For the text-containing cell, return its midpoint in [x, y] coordinate format. 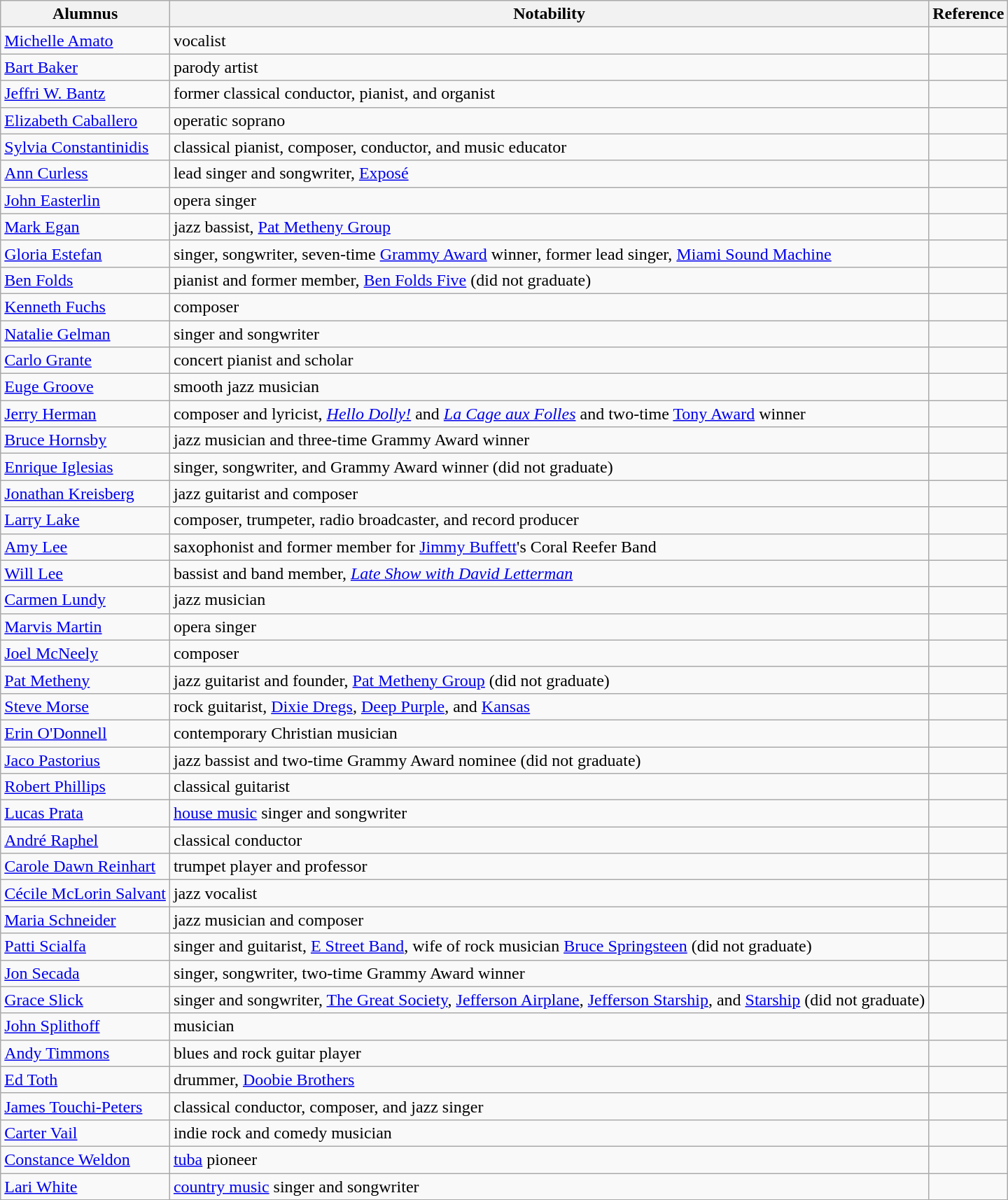
smooth jazz musician [549, 387]
classical conductor, composer, and jazz singer [549, 1106]
jazz musician [549, 600]
John Splithoff [85, 1026]
James Touchi-Peters [85, 1106]
contemporary Christian musician [549, 733]
classical conductor [549, 840]
Notability [549, 14]
jazz bassist, Pat Metheny Group [549, 227]
Reference [969, 14]
Mark Egan [85, 227]
Jerry Herman [85, 414]
operatic soprano [549, 120]
John Easterlin [85, 200]
Natalie Gelman [85, 334]
singer and songwriter, The Great Society, Jefferson Airplane, Jefferson Starship, and Starship (did not graduate) [549, 1000]
Carlo Grante [85, 361]
bassist and band member, Late Show with David Letterman [549, 573]
Pat Metheny [85, 680]
Constance Weldon [85, 1159]
Enrique Iglesias [85, 467]
indie rock and comedy musician [549, 1133]
vocalist [549, 41]
Amy Lee [85, 547]
Bart Baker [85, 67]
Joel McNeely [85, 653]
Jonathan Kreisberg [85, 494]
Ed Toth [85, 1080]
Maria Schneider [85, 920]
Erin O'Donnell [85, 733]
Patti Scialfa [85, 947]
drummer, Doobie Brothers [549, 1080]
Jeffri W. Bantz [85, 94]
Larry Lake [85, 520]
parody artist [549, 67]
singer and guitarist, E Street Band, wife of rock musician Bruce Springsteen (did not graduate) [549, 947]
Marvis Martin [85, 627]
singer, songwriter, and Grammy Award winner (did not graduate) [549, 467]
composer and lyricist, Hello Dolly! and La Cage aux Folles and two-time Tony Award winner [549, 414]
Bruce Hornsby [85, 440]
singer, songwriter, two-time Grammy Award winner [549, 973]
country music singer and songwriter [549, 1187]
Carmen Lundy [85, 600]
Elizabeth Caballero [85, 120]
singer, songwriter, seven-time Grammy Award winner, former lead singer, Miami Sound Machine [549, 253]
rock guitarist, Dixie Dregs, Deep Purple, and Kansas [549, 706]
Sylvia Constantinidis [85, 147]
lead singer and songwriter, Exposé [549, 174]
Lucas Prata [85, 814]
Jon Secada [85, 973]
tuba pioneer [549, 1159]
Carter Vail [85, 1133]
Ben Folds [85, 280]
blues and rock guitar player [549, 1053]
Euge Groove [85, 387]
jazz musician and three-time Grammy Award winner [549, 440]
singer and songwriter [549, 334]
jazz guitarist and composer [549, 494]
Michelle Amato [85, 41]
Steve Morse [85, 706]
musician [549, 1026]
André Raphel [85, 840]
jazz bassist and two-time Grammy Award nominee (did not graduate) [549, 760]
Alumnus [85, 14]
Grace Slick [85, 1000]
jazz guitarist and founder, Pat Metheny Group (did not graduate) [549, 680]
Andy Timmons [85, 1053]
classical guitarist [549, 787]
Carole Dawn Reinhart [85, 867]
Cécile McLorin Salvant [85, 893]
classical pianist, composer, conductor, and music educator [549, 147]
Robert Phillips [85, 787]
pianist and former member, Ben Folds Five (did not graduate) [549, 280]
Gloria Estefan [85, 253]
Kenneth Fuchs [85, 307]
Will Lee [85, 573]
Lari White [85, 1187]
composer, trumpeter, radio broadcaster, and record producer [549, 520]
jazz musician and composer [549, 920]
Jaco Pastorius [85, 760]
concert pianist and scholar [549, 361]
former classical conductor, pianist, and organist [549, 94]
saxophonist and former member for Jimmy Buffett's Coral Reefer Band [549, 547]
house music singer and songwriter [549, 814]
Ann Curless [85, 174]
jazz vocalist [549, 893]
trumpet player and professor [549, 867]
